Scan for the cell matching the given text and deliver its [X, Y] coordinate at center. 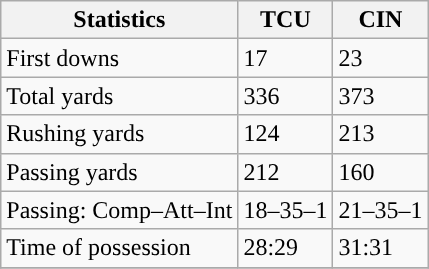
21–35–1 [380, 210]
Time of possession [120, 248]
28:29 [286, 248]
Statistics [120, 20]
212 [286, 172]
213 [380, 134]
18–35–1 [286, 210]
CIN [380, 20]
TCU [286, 20]
124 [286, 134]
23 [380, 58]
373 [380, 96]
Total yards [120, 96]
Passing: Comp–Att–Int [120, 210]
Passing yards [120, 172]
17 [286, 58]
160 [380, 172]
336 [286, 96]
Rushing yards [120, 134]
First downs [120, 58]
31:31 [380, 248]
